Search for the cell housing the specified text and yield its [X, Y] center coordinate. 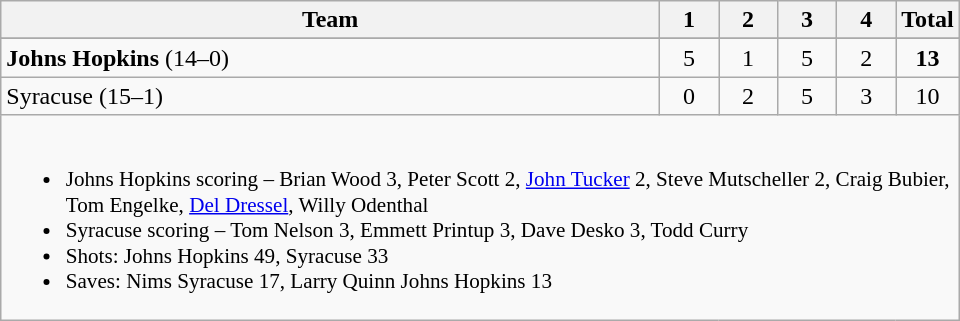
Johns Hopkins (14–0) [330, 58]
0 [688, 96]
4 [866, 20]
Total [928, 20]
Team [330, 20]
10 [928, 96]
13 [928, 58]
Syracuse (15–1) [330, 96]
